Identify which cell holds the provided text, then report its (X, Y) central coordinate. 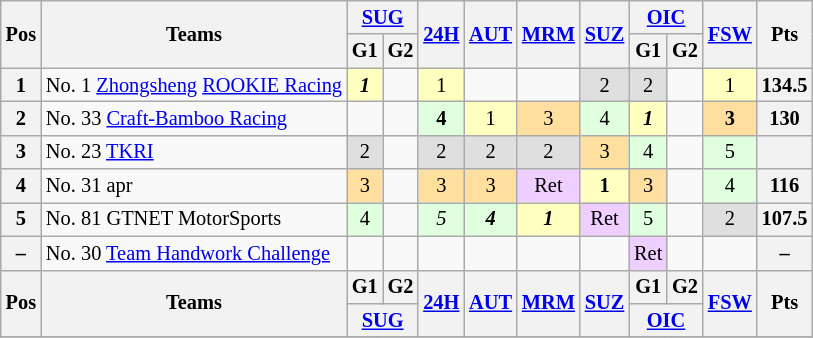
107.5 (785, 219)
No. 81 GTNET MotorSports (194, 219)
No. 33 Craft-Bamboo Racing (194, 118)
130 (785, 118)
116 (785, 186)
134.5 (785, 85)
No. 31 apr (194, 186)
No. 23 TKRI (194, 152)
No. 1 Zhongsheng ROOKIE Racing (194, 85)
No. 30 Team Handwork Challenge (194, 253)
